Provide the (x, y) coordinate of the cell's center where the given text is located.  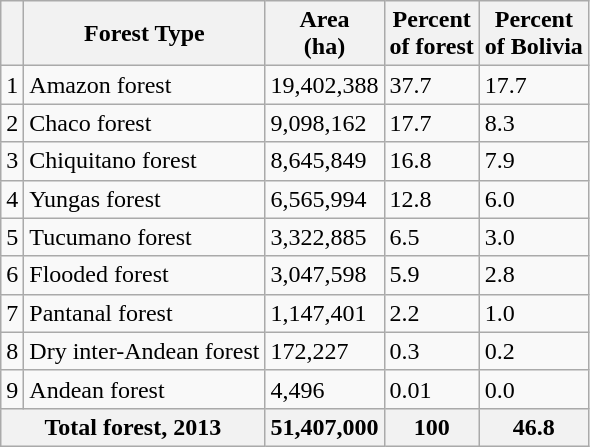
Dry inter-Andean forest (144, 351)
0.2 (534, 351)
5.9 (432, 275)
6.5 (432, 237)
46.8 (534, 427)
Percentof Bolivia (534, 34)
1.0 (534, 313)
16.8 (432, 161)
6,565,994 (324, 199)
6 (12, 275)
172,227 (324, 351)
Amazon forest (144, 85)
37.7 (432, 85)
8 (12, 351)
Chaco forest (144, 123)
3 (12, 161)
12.8 (432, 199)
7 (12, 313)
2 (12, 123)
Flooded forest (144, 275)
3,322,885 (324, 237)
3.0 (534, 237)
8,645,849 (324, 161)
9 (12, 389)
0.3 (432, 351)
Area(ha) (324, 34)
4 (12, 199)
7.9 (534, 161)
6.0 (534, 199)
1,147,401 (324, 313)
5 (12, 237)
Percentof forest (432, 34)
2.2 (432, 313)
Andean forest (144, 389)
3,047,598 (324, 275)
Total forest, 2013 (133, 427)
100 (432, 427)
8.3 (534, 123)
1 (12, 85)
Pantanal forest (144, 313)
Chiquitano forest (144, 161)
0.01 (432, 389)
Tucumano forest (144, 237)
2.8 (534, 275)
19,402,388 (324, 85)
51,407,000 (324, 427)
9,098,162 (324, 123)
4,496 (324, 389)
Yungas forest (144, 199)
Forest Type (144, 34)
0.0 (534, 389)
